Identify which cell holds the provided text, then report its [x, y] central coordinate. 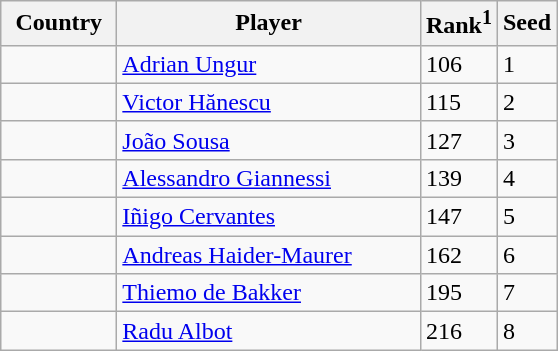
4 [526, 178]
6 [526, 255]
Iñigo Cervantes [269, 217]
8 [526, 331]
162 [458, 255]
Alessandro Giannessi [269, 178]
127 [458, 140]
7 [526, 293]
106 [458, 64]
Thiemo de Bakker [269, 293]
195 [458, 293]
Country [59, 24]
Player [269, 24]
João Sousa [269, 140]
Rank1 [458, 24]
Victor Hănescu [269, 102]
1 [526, 64]
115 [458, 102]
Adrian Ungur [269, 64]
147 [458, 217]
3 [526, 140]
Andreas Haider-Maurer [269, 255]
5 [526, 217]
Seed [526, 24]
216 [458, 331]
2 [526, 102]
Radu Albot [269, 331]
139 [458, 178]
